Return [X, Y] of the center of cell containing provided text 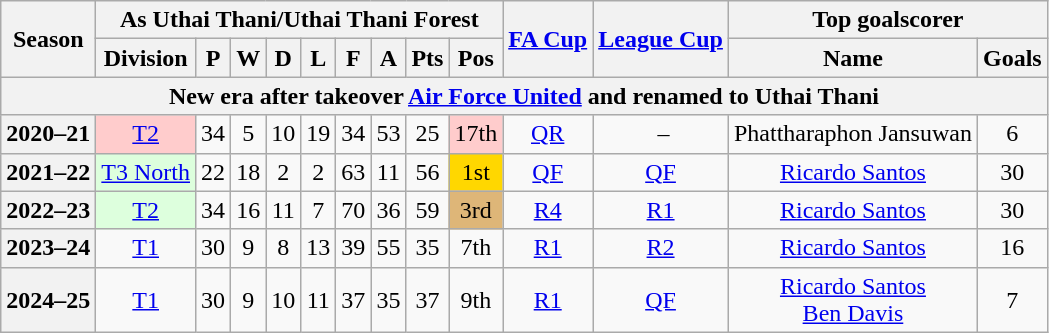
55 [388, 248]
2021–22 [48, 172]
56 [428, 172]
19 [318, 134]
Name [852, 58]
P [214, 58]
R2 [661, 248]
1st [476, 172]
22 [214, 172]
D [284, 58]
2020–21 [48, 134]
3rd [476, 210]
QR [548, 134]
R4 [548, 210]
T3 North [146, 172]
53 [388, 134]
25 [428, 134]
63 [354, 172]
Phattharaphon Jansuwan [852, 134]
7th [476, 248]
39 [354, 248]
2023–24 [48, 248]
Division [146, 58]
New era after takeover Air Force United and renamed to Uthai Thani [524, 96]
Goals [1012, 58]
League Cup [661, 39]
18 [248, 172]
Pts [428, 58]
Season [48, 39]
8 [284, 248]
L [318, 58]
2024–25 [48, 300]
As Uthai Thani/Uthai Thani Forest [300, 20]
Top goalscorer [888, 20]
17th [476, 134]
FA Cup [548, 39]
59 [428, 210]
2022–23 [48, 210]
W [248, 58]
– [661, 134]
70 [354, 210]
A [388, 58]
6 [1012, 134]
F [354, 58]
5 [248, 134]
36 [388, 210]
13 [318, 248]
Ricardo SantosBen Davis [852, 300]
Pos [476, 58]
9th [476, 300]
